Provide the [X, Y] coordinate of the cell's center where the given text is located.  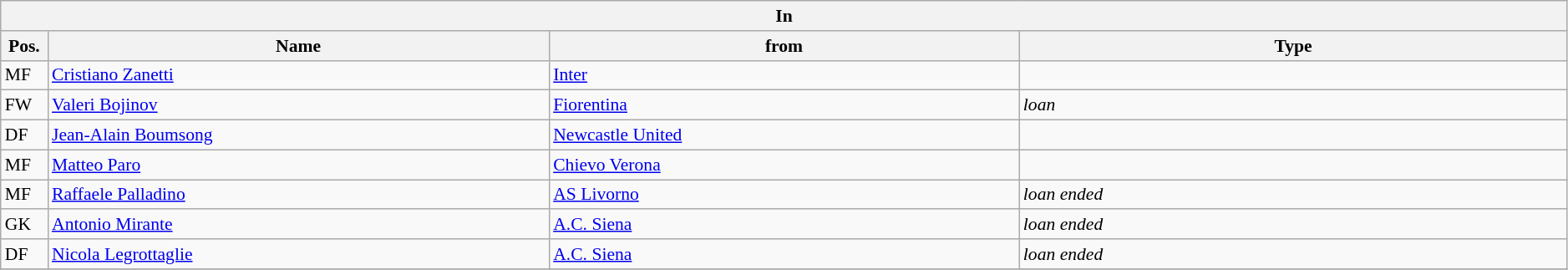
from [784, 46]
Type [1293, 46]
Nicola Legrottaglie [298, 254]
Inter [784, 75]
GK [24, 225]
AS Livorno [784, 195]
Pos. [24, 46]
In [784, 16]
Newcastle United [784, 135]
Chievo Verona [784, 165]
Name [298, 46]
loan [1293, 105]
Cristiano Zanetti [298, 75]
Raffaele Palladino [298, 195]
Antonio Mirante [298, 225]
Jean-Alain Boumsong [298, 135]
Valeri Bojinov [298, 105]
FW [24, 105]
Matteo Paro [298, 165]
Fiorentina [784, 105]
